Provide the [x, y] coordinate of the cell's center where the given text is located.  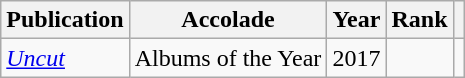
Uncut [65, 58]
2017 [356, 58]
Accolade [228, 20]
Publication [65, 20]
Rank [420, 20]
Albums of the Year [228, 58]
Year [356, 20]
